Capture the cell that displays the provided text and extract its [x, y] central coordinate. 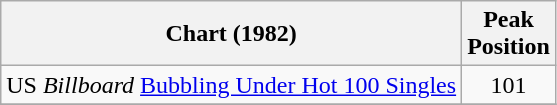
PeakPosition [509, 34]
Chart (1982) [232, 34]
US Billboard Bubbling Under Hot 100 Singles [232, 85]
101 [509, 85]
